Scan for the cell matching the given text and deliver its [X, Y] coordinate at center. 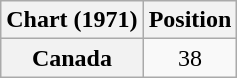
Position [190, 20]
Canada [72, 58]
38 [190, 58]
Chart (1971) [72, 20]
